Pinpoint the cell where the given text exists, returning its (x, y) midpoint coordinate. 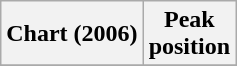
Chart (2006) (72, 34)
Peakposition (189, 34)
